Capture the cell that displays the provided text and extract its (X, Y) central coordinate. 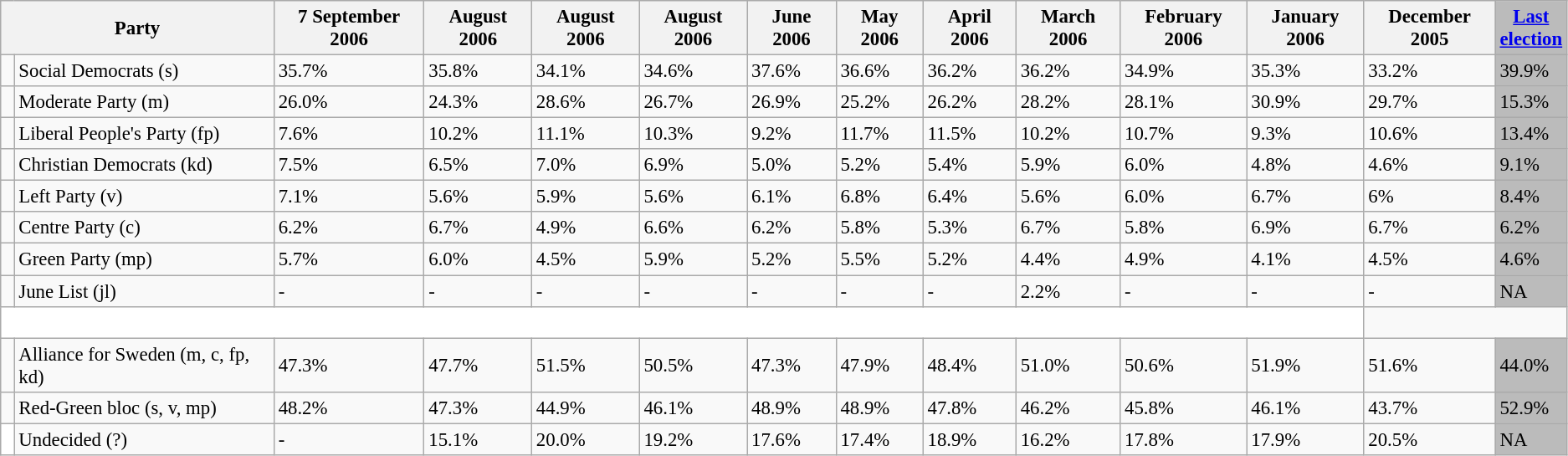
4.8% (1305, 165)
35.3% (1305, 71)
5.3% (969, 228)
6.1% (792, 197)
47.9% (879, 365)
6.6% (693, 228)
33.2% (1429, 71)
34.6% (693, 71)
Moderate Party (m) (144, 102)
9.3% (1305, 134)
48.2% (349, 407)
February 2006 (1183, 28)
7.5% (349, 165)
10.7% (1183, 134)
37.6% (792, 71)
June 2006 (792, 28)
10.6% (1429, 134)
15.3% (1531, 102)
Undecided (?) (144, 439)
10.3% (693, 134)
39.9% (1531, 71)
15.1% (479, 439)
26.9% (792, 102)
20.5% (1429, 439)
7 September 2006 (349, 28)
11.7% (879, 134)
9.2% (792, 134)
28.1% (1183, 102)
52.9% (1531, 407)
35.7% (349, 71)
6.5% (479, 165)
Social Democrats (s) (144, 71)
June List (jl) (144, 291)
35.8% (479, 71)
11.1% (586, 134)
51.9% (1305, 365)
29.7% (1429, 102)
7.0% (586, 165)
17.6% (792, 439)
28.6% (586, 102)
50.5% (693, 365)
Alliance for Sweden (m, c, fp, kd) (144, 365)
18.9% (969, 439)
7.1% (349, 197)
17.4% (879, 439)
December 2005 (1429, 28)
9.1% (1531, 165)
24.3% (479, 102)
34.9% (1183, 71)
Centre Party (c) (144, 228)
20.0% (586, 439)
48.4% (969, 365)
17.9% (1305, 439)
Christian Democrats (kd) (144, 165)
51.5% (586, 365)
44.0% (1531, 365)
51.0% (1068, 365)
March 2006 (1068, 28)
5.4% (969, 165)
April 2006 (969, 28)
50.6% (1183, 365)
13.4% (1531, 134)
Liberal People's Party (fp) (144, 134)
43.7% (1429, 407)
44.9% (586, 407)
4.4% (1068, 259)
17.8% (1183, 439)
Red-Green bloc (s, v, mp) (144, 407)
Lastelection (1531, 28)
47.8% (969, 407)
7.6% (349, 134)
30.9% (1305, 102)
5.5% (879, 259)
26.0% (349, 102)
25.2% (879, 102)
5.7% (349, 259)
45.8% (1183, 407)
Party (137, 28)
6.8% (879, 197)
11.5% (969, 134)
36.6% (879, 71)
8.4% (1531, 197)
6.4% (969, 197)
28.2% (1068, 102)
19.2% (693, 439)
January 2006 (1305, 28)
Left Party (v) (144, 197)
47.7% (479, 365)
5.0% (792, 165)
34.1% (586, 71)
May 2006 (879, 28)
46.2% (1068, 407)
26.2% (969, 102)
51.6% (1429, 365)
4.1% (1305, 259)
16.2% (1068, 439)
26.7% (693, 102)
Green Party (mp) (144, 259)
2.2% (1068, 291)
6% (1429, 197)
